Extract the [x, y] coordinate from the center of the cell holding the provided text.  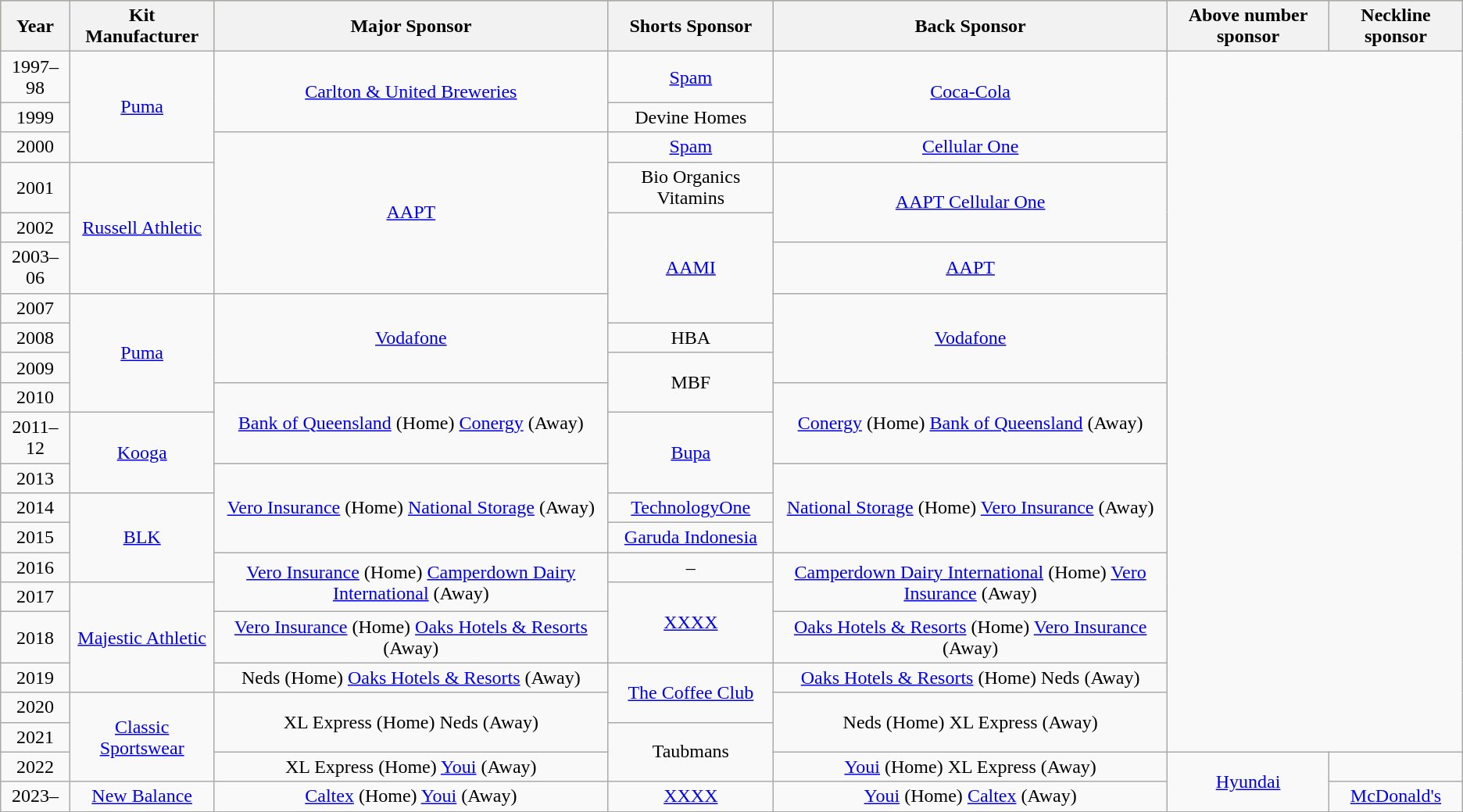
Vero Insurance (Home) Camperdown Dairy International (Away) [411, 582]
Vero Insurance (Home) National Storage (Away) [411, 507]
Garuda Indonesia [691, 538]
2018 [36, 638]
Classic Sportswear [142, 737]
National Storage (Home) Vero Insurance (Away) [971, 507]
2009 [36, 367]
XL Express (Home) Youi (Away) [411, 767]
Bio Organics Vitamins [691, 188]
2000 [36, 147]
Cellular One [971, 147]
Oaks Hotels & Resorts (Home) Neds (Away) [971, 678]
– [691, 567]
Year [36, 27]
2022 [36, 767]
2017 [36, 597]
2019 [36, 678]
AAMI [691, 267]
TechnologyOne [691, 508]
Major Sponsor [411, 27]
2010 [36, 397]
Above number sponsor [1247, 27]
Devine Homes [691, 117]
Back Sponsor [971, 27]
Neds (Home) XL Express (Away) [971, 722]
MBF [691, 382]
The Coffee Club [691, 692]
Shorts Sponsor [691, 27]
2007 [36, 308]
2015 [36, 538]
2014 [36, 508]
2008 [36, 338]
Coca-Cola [971, 92]
Russell Athletic [142, 227]
2013 [36, 478]
Taubmans [691, 752]
2011–12 [36, 438]
McDonald's [1396, 796]
Neckline sponsor [1396, 27]
Carlton & United Breweries [411, 92]
1997–98 [36, 77]
XL Express (Home) Neds (Away) [411, 722]
BLK [142, 538]
HBA [691, 338]
Caltex (Home) Youi (Away) [411, 796]
1999 [36, 117]
2001 [36, 188]
2023– [36, 796]
Kooga [142, 452]
2021 [36, 737]
Bupa [691, 452]
New Balance [142, 796]
2020 [36, 707]
AAPT Cellular One [971, 202]
Majestic Athletic [142, 638]
2016 [36, 567]
Hyundai [1247, 782]
Vero Insurance (Home) Oaks Hotels & Resorts (Away) [411, 638]
2002 [36, 227]
Youi (Home) Caltex (Away) [971, 796]
2003–06 [36, 267]
Youi (Home) XL Express (Away) [971, 767]
Oaks Hotels & Resorts (Home) Vero Insurance (Away) [971, 638]
Neds (Home) Oaks Hotels & Resorts (Away) [411, 678]
Bank of Queensland (Home) Conergy (Away) [411, 422]
Kit Manufacturer [142, 27]
Conergy (Home) Bank of Queensland (Away) [971, 422]
Camperdown Dairy International (Home) Vero Insurance (Away) [971, 582]
